Extract the [x, y] coordinate from the center of the cell holding the provided text.  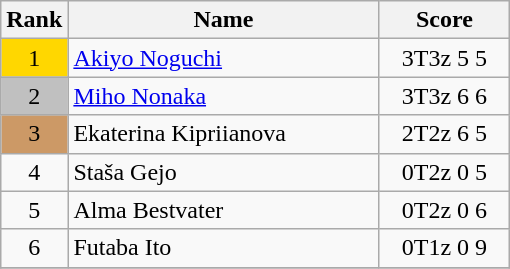
2 [34, 96]
Rank [34, 20]
5 [34, 210]
Miho Nonaka [224, 96]
0T2z 0 5 [444, 172]
0T1z 0 9 [444, 248]
Akiyo Noguchi [224, 58]
Staša Gejo [224, 172]
3T3z 5 5 [444, 58]
Futaba Ito [224, 248]
2T2z 6 5 [444, 134]
0T2z 0 6 [444, 210]
Ekaterina Kipriianova [224, 134]
3 [34, 134]
3T3z 6 6 [444, 96]
Score [444, 20]
Name [224, 20]
4 [34, 172]
Alma Bestvater [224, 210]
1 [34, 58]
6 [34, 248]
